Find where the given text appears and provide that cell's center as [x, y] coordinate. 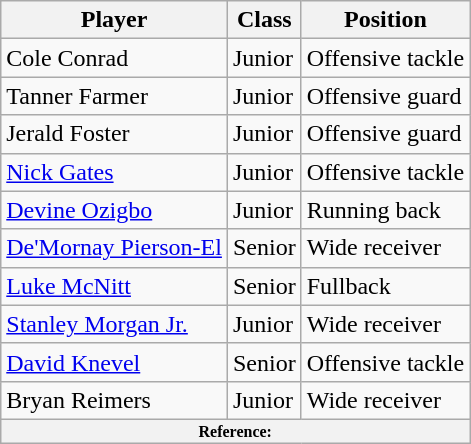
Fullback [386, 286]
Luke McNitt [114, 286]
Cole Conrad [114, 58]
Player [114, 20]
Nick Gates [114, 172]
Position [386, 20]
Devine Ozigbo [114, 210]
Running back [386, 210]
De'Mornay Pierson-El [114, 248]
Class [264, 20]
Stanley Morgan Jr. [114, 324]
Reference: [236, 431]
Bryan Reimers [114, 400]
Jerald Foster [114, 134]
Tanner Farmer [114, 96]
David Knevel [114, 362]
